Identify which cell holds the provided text, then report its (X, Y) central coordinate. 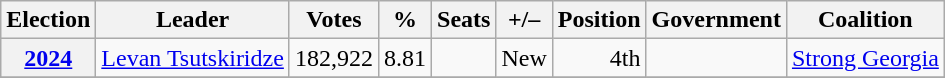
182,922 (334, 58)
New (524, 58)
Seats (464, 20)
Votes (334, 20)
Leader (193, 20)
8.81 (404, 58)
4th (599, 58)
Government (716, 20)
Election (48, 20)
Position (599, 20)
Strong Georgia (865, 58)
% (404, 20)
2024 (48, 58)
+/– (524, 20)
Coalition (865, 20)
Levan Tsutskiridze (193, 58)
